Find where the given text appears and provide that cell's center as [X, Y] coordinate. 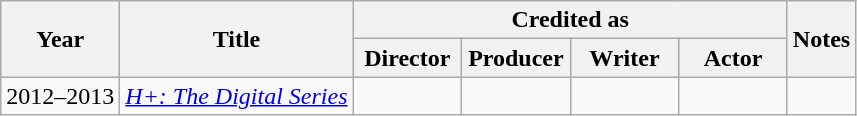
Title [236, 39]
Writer [624, 58]
Producer [516, 58]
Year [60, 39]
2012–2013 [60, 96]
Notes [821, 39]
H+: The Digital Series [236, 96]
Actor [734, 58]
Credited as [570, 20]
Director [408, 58]
